Detect which cell encompasses the target text, then output its (X, Y) center coordinate. 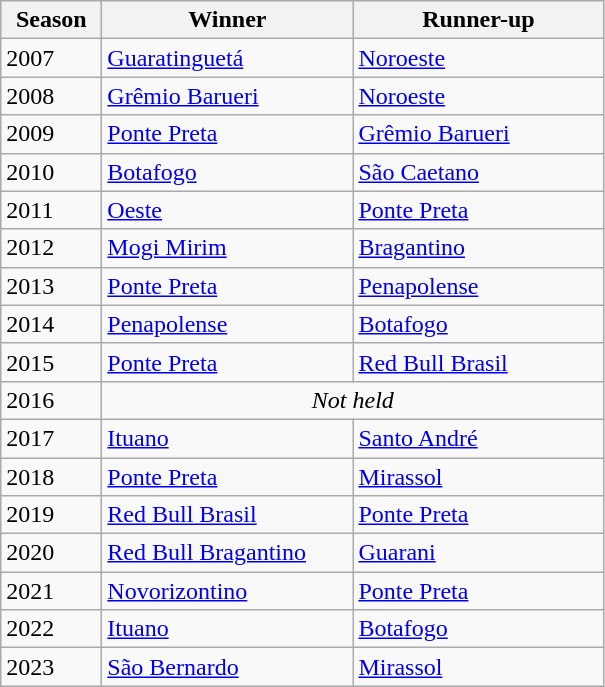
Season (52, 20)
2017 (52, 438)
2022 (52, 629)
2013 (52, 286)
Bragantino (478, 248)
2018 (52, 477)
2012 (52, 248)
2011 (52, 210)
Runner-up (478, 20)
São Caetano (478, 172)
Novorizontino (228, 591)
2008 (52, 96)
Guarani (478, 553)
2016 (52, 400)
2021 (52, 591)
Oeste (228, 210)
2014 (52, 324)
São Bernardo (228, 667)
2023 (52, 667)
Santo André (478, 438)
2010 (52, 172)
Guaratinguetá (228, 58)
2009 (52, 134)
Mogi Mirim (228, 248)
2007 (52, 58)
2015 (52, 362)
Red Bull Bragantino (228, 553)
2019 (52, 515)
2020 (52, 553)
Not held (353, 400)
Winner (228, 20)
